Return the [X, Y] coordinate for the center point of the cell that contains the specified text.  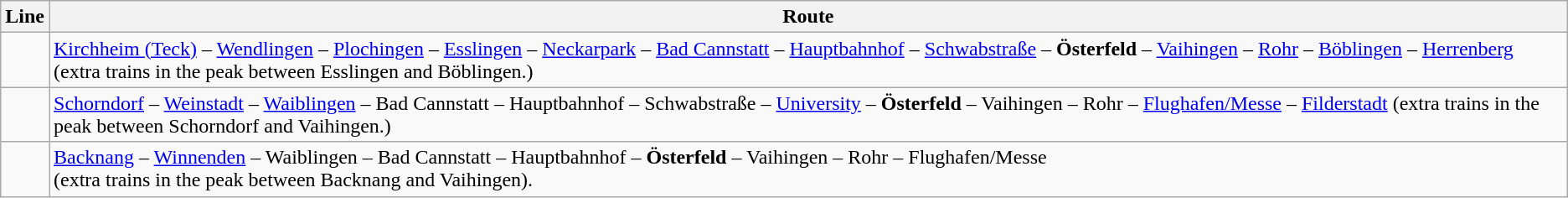
Line [25, 17]
Route [807, 17]
